Provide the [X, Y] coordinate of the cell's center where the given text is located.  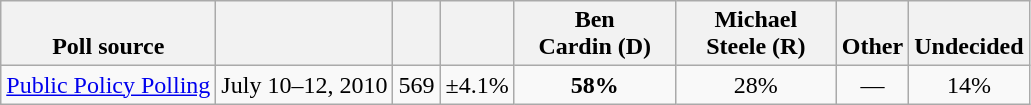
58% [594, 85]
Poll source [108, 34]
569 [416, 85]
Public Policy Polling [108, 85]
Undecided [969, 34]
Other [872, 34]
— [872, 85]
MichaelSteele (R) [756, 34]
28% [756, 85]
14% [969, 85]
July 10–12, 2010 [304, 85]
±4.1% [477, 85]
BenCardin (D) [594, 34]
